Pinpoint the cell where the given text exists, returning its [X, Y] midpoint coordinate. 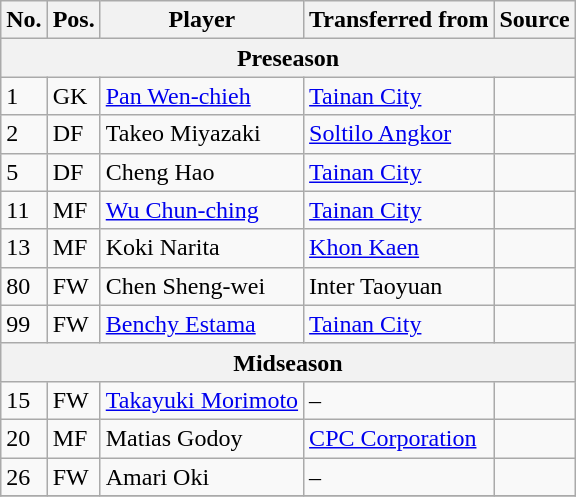
Wu Chun-ching [202, 210]
Takayuki Morimoto [202, 400]
80 [24, 286]
2 [24, 134]
26 [24, 477]
20 [24, 438]
Source [534, 20]
GK [74, 96]
Takeo Miyazaki [202, 134]
Matias Godoy [202, 438]
Pan Wen-chieh [202, 96]
Koki Narita [202, 248]
Cheng Hao [202, 172]
15 [24, 400]
No. [24, 20]
Inter Taoyuan [399, 286]
Preseason [288, 58]
Midseason [288, 362]
1 [24, 96]
11 [24, 210]
5 [24, 172]
Khon Kaen [399, 248]
Pos. [74, 20]
99 [24, 324]
CPC Corporation [399, 438]
13 [24, 248]
Amari Oki [202, 477]
Player [202, 20]
Benchy Estama [202, 324]
Chen Sheng-wei [202, 286]
Transferred from [399, 20]
Soltilo Angkor [399, 134]
